Output the [x, y] coordinate of the center of the cell containing the given text.  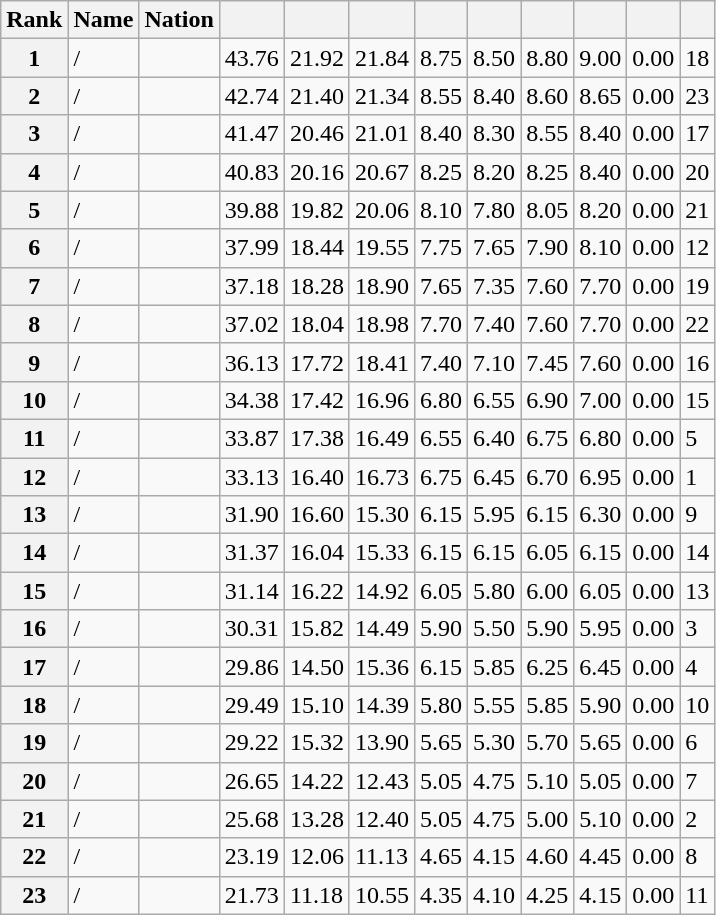
14.50 [316, 667]
7.10 [494, 362]
18.44 [316, 248]
29.86 [252, 667]
15.36 [382, 667]
21.01 [382, 134]
21.34 [382, 96]
14.39 [382, 705]
21.92 [316, 58]
12.40 [382, 819]
17.38 [316, 438]
6.25 [548, 667]
13.28 [316, 819]
16.04 [316, 553]
18.41 [382, 362]
16.22 [316, 591]
33.87 [252, 438]
8.65 [600, 96]
4.60 [548, 857]
9.00 [600, 58]
14.22 [316, 781]
16.60 [316, 515]
8.05 [548, 210]
31.14 [252, 591]
31.37 [252, 553]
40.83 [252, 172]
31.90 [252, 515]
36.13 [252, 362]
12.43 [382, 781]
20.06 [382, 210]
10.55 [382, 895]
15.33 [382, 553]
29.22 [252, 743]
16.73 [382, 477]
5.50 [494, 629]
29.49 [252, 705]
18.98 [382, 324]
6.90 [548, 400]
21.84 [382, 58]
37.18 [252, 286]
7.00 [600, 400]
6.70 [548, 477]
5.00 [548, 819]
21.40 [316, 96]
17.42 [316, 400]
25.68 [252, 819]
5.30 [494, 743]
42.74 [252, 96]
7.35 [494, 286]
17.72 [316, 362]
26.65 [252, 781]
30.31 [252, 629]
39.88 [252, 210]
6.30 [600, 515]
15.32 [316, 743]
6.00 [548, 591]
4.10 [494, 895]
7.90 [548, 248]
8.50 [494, 58]
34.38 [252, 400]
33.13 [252, 477]
12.06 [316, 857]
15.82 [316, 629]
5.55 [494, 705]
7.45 [548, 362]
13.90 [382, 743]
19.82 [316, 210]
8.30 [494, 134]
7.80 [494, 210]
15.30 [382, 515]
18.04 [316, 324]
Nation [179, 20]
41.47 [252, 134]
6.40 [494, 438]
14.49 [382, 629]
20.16 [316, 172]
8.80 [548, 58]
Rank [34, 20]
14.92 [382, 591]
16.96 [382, 400]
4.45 [600, 857]
43.76 [252, 58]
18.90 [382, 286]
4.65 [440, 857]
11.13 [382, 857]
20.67 [382, 172]
37.02 [252, 324]
8.75 [440, 58]
4.25 [548, 895]
8.60 [548, 96]
5.70 [548, 743]
6.95 [600, 477]
16.40 [316, 477]
18.28 [316, 286]
23.19 [252, 857]
16.49 [382, 438]
Name [104, 20]
20.46 [316, 134]
15.10 [316, 705]
4.35 [440, 895]
21.73 [252, 895]
19.55 [382, 248]
11.18 [316, 895]
7.75 [440, 248]
37.99 [252, 248]
